Return (X, Y) of the center of cell containing provided text 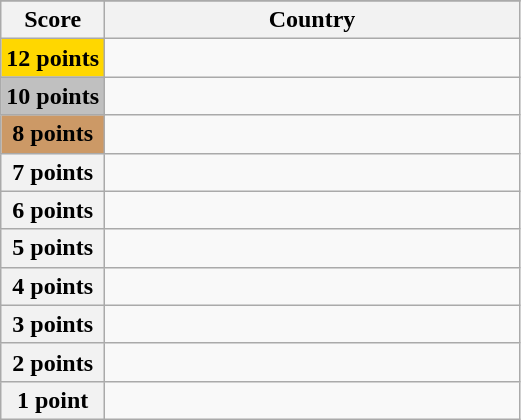
7 points (53, 172)
1 point (53, 400)
2 points (53, 362)
10 points (53, 96)
12 points (53, 58)
Country (312, 20)
3 points (53, 324)
5 points (53, 248)
6 points (53, 210)
Score (53, 20)
4 points (53, 286)
8 points (53, 134)
